Find where the given text appears and provide that cell's center as (X, Y) coordinate. 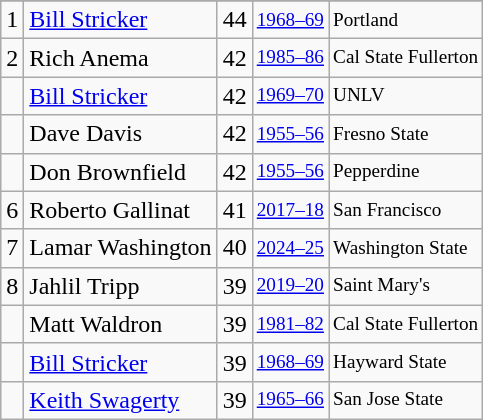
6 (12, 210)
UNLV (406, 96)
2 (12, 58)
Hayward State (406, 362)
Rich Anema (120, 58)
1981–82 (290, 324)
2024–25 (290, 248)
Fresno State (406, 134)
2017–18 (290, 210)
1969–70 (290, 96)
41 (234, 210)
44 (234, 20)
Roberto Gallinat (120, 210)
Dave Davis (120, 134)
Don Brownfield (120, 172)
Lamar Washington (120, 248)
San Francisco (406, 210)
Portland (406, 20)
San Jose State (406, 400)
Keith Swagerty (120, 400)
7 (12, 248)
1985–86 (290, 58)
Matt Waldron (120, 324)
8 (12, 286)
Washington State (406, 248)
1 (12, 20)
40 (234, 248)
Pepperdine (406, 172)
2019–20 (290, 286)
Jahlil Tripp (120, 286)
Saint Mary's (406, 286)
1965–66 (290, 400)
